Detect which cell encompasses the target text, then output its (X, Y) center coordinate. 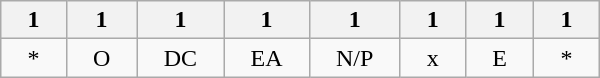
E (500, 58)
EA (266, 58)
O (102, 58)
DC (180, 58)
x (432, 58)
N/P (354, 58)
